Return the (X, Y) coordinate for the center point of the cell that contains the specified text.  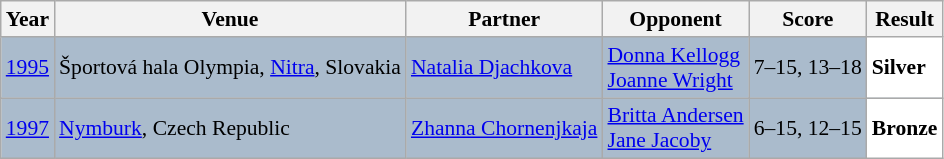
1995 (28, 68)
Score (808, 19)
Bronze (905, 128)
Nymburk, Czech Republic (230, 128)
Partner (504, 19)
7–15, 13–18 (808, 68)
Opponent (675, 19)
6–15, 12–15 (808, 128)
Športová hala Olympia, Nitra, Slovakia (230, 68)
Venue (230, 19)
1997 (28, 128)
Year (28, 19)
Result (905, 19)
Natalia Djachkova (504, 68)
Britta Andersen Jane Jacoby (675, 128)
Zhanna Chornenjkaja (504, 128)
Donna Kellogg Joanne Wright (675, 68)
Silver (905, 68)
